Return the (x, y) coordinate for the center point of the cell that contains the specified text.  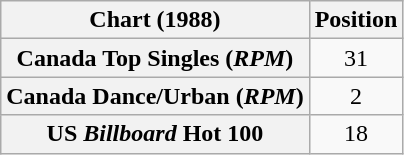
2 (356, 96)
US Billboard Hot 100 (155, 134)
Chart (1988) (155, 20)
Canada Dance/Urban (RPM) (155, 96)
31 (356, 58)
Canada Top Singles (RPM) (155, 58)
Position (356, 20)
18 (356, 134)
